Capture the cell that displays the provided text and extract its (x, y) central coordinate. 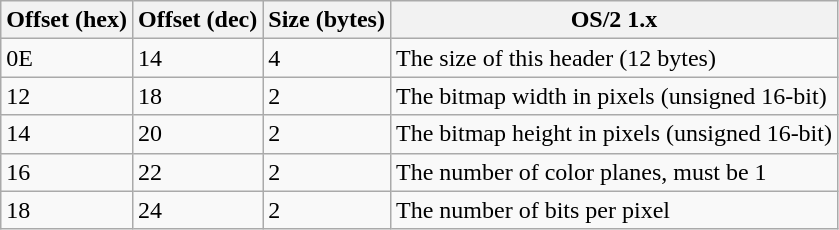
20 (197, 134)
The size of this header (12 bytes) (614, 58)
24 (197, 210)
The number of bits per pixel (614, 210)
4 (327, 58)
OS/2 1.x (614, 20)
22 (197, 172)
Size (bytes) (327, 20)
The bitmap height in pixels (unsigned 16-bit) (614, 134)
12 (67, 96)
Offset (hex) (67, 20)
16 (67, 172)
The bitmap width in pixels (unsigned 16-bit) (614, 96)
The number of color planes, must be 1 (614, 172)
Offset (dec) (197, 20)
0E (67, 58)
